Find where the given text appears and provide that cell's center as (x, y) coordinate. 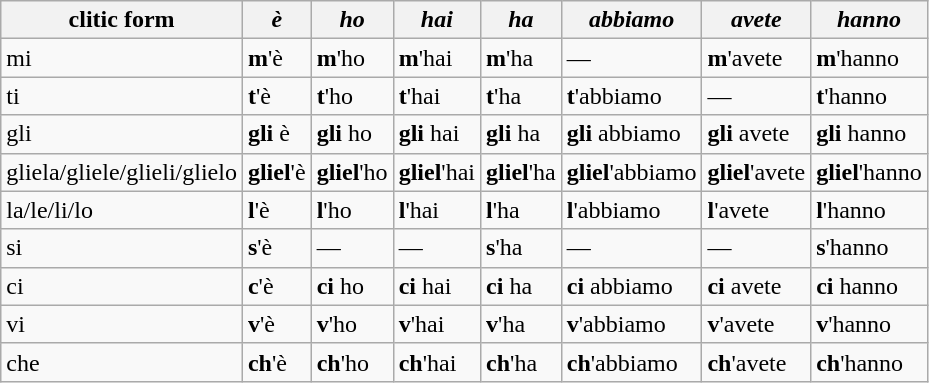
l'ha (522, 210)
è (276, 20)
m'hai (436, 58)
v'avete (756, 324)
l'hai (436, 210)
ho (352, 20)
m'è (276, 58)
ch'ha (522, 362)
clitic form (122, 20)
ci avete (756, 286)
hanno (870, 20)
ch'abbiamo (632, 362)
v'hanno (870, 324)
gliel'ho (352, 172)
t'hanno (870, 96)
ti (122, 96)
t'abbiamo (632, 96)
gli ho (352, 134)
v'ha (522, 324)
avete (756, 20)
gli ha (522, 134)
gli hanno (870, 134)
s'ha (522, 248)
m'ha (522, 58)
gliel'è (276, 172)
gliel'hai (436, 172)
v'abbiamo (632, 324)
abbiamo (632, 20)
vi (122, 324)
ci ha (522, 286)
ch'avete (756, 362)
gliela/gliele/glieli/glielo (122, 172)
la/le/li/lo (122, 210)
l'è (276, 210)
t'ho (352, 96)
t'hai (436, 96)
ch'è (276, 362)
v'è (276, 324)
gliel'avete (756, 172)
ch'hanno (870, 362)
l'avete (756, 210)
si (122, 248)
gliel'ha (522, 172)
m'hanno (870, 58)
mi (122, 58)
ci abbiamo (632, 286)
gliel'abbiamo (632, 172)
v'ho (352, 324)
ci hanno (870, 286)
l'ho (352, 210)
gli è (276, 134)
t'è (276, 96)
l'abbiamo (632, 210)
ha (522, 20)
m'ho (352, 58)
che (122, 362)
t'ha (522, 96)
gliel'hanno (870, 172)
hai (436, 20)
ch'hai (436, 362)
v'hai (436, 324)
gli (122, 134)
gli abbiamo (632, 134)
s'hanno (870, 248)
gli avete (756, 134)
ci (122, 286)
c'è (276, 286)
s'è (276, 248)
ci hai (436, 286)
ci ho (352, 286)
gli hai (436, 134)
ch'ho (352, 362)
m'avete (756, 58)
l'hanno (870, 210)
